Pinpoint the cell where the given text exists, returning its [X, Y] midpoint coordinate. 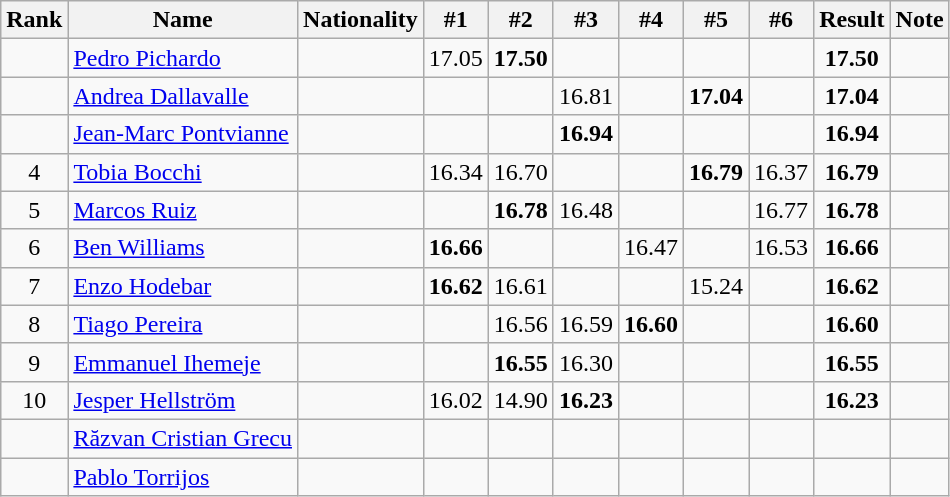
Jean-Marc Pontvianne [183, 134]
16.61 [520, 286]
#2 [520, 20]
16.48 [586, 210]
16.70 [520, 172]
16.02 [456, 400]
7 [34, 286]
16.56 [520, 324]
16.59 [586, 324]
5 [34, 210]
4 [34, 172]
16.81 [586, 96]
Pablo Torrijos [183, 477]
Ben Williams [183, 248]
15.24 [716, 286]
Marcos Ruiz [183, 210]
#4 [650, 20]
16.53 [782, 248]
#5 [716, 20]
#1 [456, 20]
#6 [782, 20]
16.47 [650, 248]
Răzvan Cristian Grecu [183, 438]
8 [34, 324]
Note [920, 20]
Tiago Pereira [183, 324]
16.34 [456, 172]
6 [34, 248]
Pedro Pichardo [183, 58]
#3 [586, 20]
Name [183, 20]
10 [34, 400]
Tobia Bocchi [183, 172]
9 [34, 362]
Enzo Hodebar [183, 286]
Nationality [361, 20]
17.05 [456, 58]
Jesper Hellström [183, 400]
14.90 [520, 400]
16.37 [782, 172]
16.30 [586, 362]
Result [852, 20]
Rank [34, 20]
Andrea Dallavalle [183, 96]
Emmanuel Ihemeje [183, 362]
16.77 [782, 210]
